Detect which cell encompasses the target text, then output its [x, y] center coordinate. 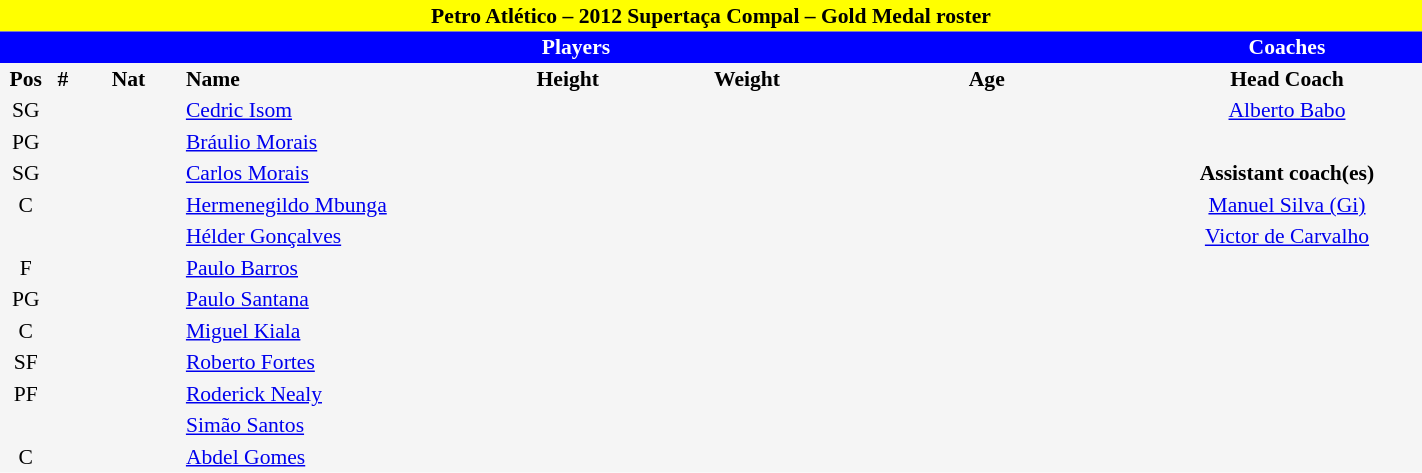
Victor de Carvalho [1287, 236]
Paulo Santana [323, 300]
Hermenegildo Mbunga [323, 205]
Coaches [1287, 48]
# [64, 79]
F [26, 268]
Cedric Isom [323, 110]
Age [987, 79]
Assistant coach(es) [1287, 174]
SF [26, 362]
Simão Santos [323, 426]
Weight [746, 79]
Abdel Gomes [323, 457]
Roderick Nealy [323, 394]
Roberto Fortes [323, 362]
Carlos Morais [323, 174]
Manuel Silva (Gi) [1287, 205]
Head Coach [1287, 79]
Bráulio Morais [323, 142]
Pos [26, 79]
Players [576, 48]
Paulo Barros [323, 268]
Petro Atlético – 2012 Supertaça Compal – Gold Medal roster [711, 16]
Alberto Babo [1287, 110]
Name [323, 79]
Nat [128, 79]
Hélder Gonçalves [323, 236]
Miguel Kiala [323, 331]
Height [568, 79]
PF [26, 394]
